Extract the [X, Y] coordinate from the center of the cell holding the provided text.  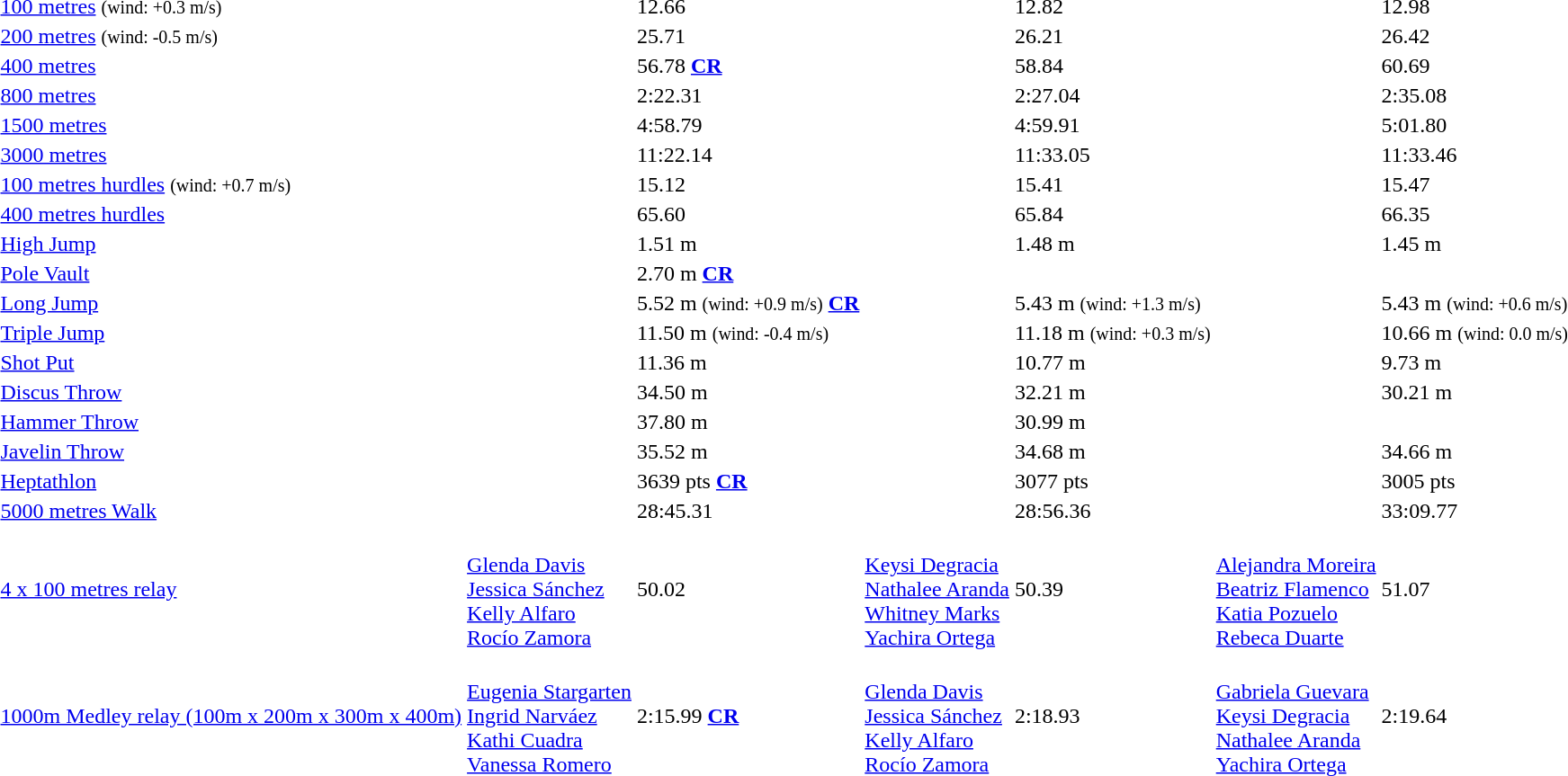
10.77 m [1112, 362]
65.60 [748, 214]
2:27.04 [1112, 95]
58.84 [1112, 66]
Glenda Davis Jessica Sánchez Kelly Alfaro Rocío Zamora [550, 589]
4:58.79 [748, 125]
11:33.05 [1112, 155]
50.02 [748, 589]
11.36 m [748, 362]
65.84 [1112, 214]
1.51 m [748, 244]
32.21 m [1112, 392]
5.43 m (wind: +1.3 m/s) [1112, 303]
Alejandra Moreira Beatriz Flamenco Katia Pozuelo Rebeca Duarte [1295, 589]
56.78 CR [748, 66]
3639 pts CR [748, 481]
26.21 [1112, 36]
2:22.31 [748, 95]
15.41 [1112, 184]
15.12 [748, 184]
2.70 m CR [748, 273]
34.68 m [1112, 451]
34.50 m [748, 392]
4:59.91 [1112, 125]
3077 pts [1112, 481]
28:45.31 [748, 511]
11.50 m (wind: -0.4 m/s) [748, 333]
Keysi Degracia Nathalee Aranda Whitney Marks Yachira Ortega [937, 589]
1.48 m [1112, 244]
25.71 [748, 36]
35.52 m [748, 451]
5.52 m (wind: +0.9 m/s) CR [748, 303]
30.99 m [1112, 422]
28:56.36 [1112, 511]
50.39 [1112, 589]
37.80 m [748, 422]
11.18 m (wind: +0.3 m/s) [1112, 333]
11:22.14 [748, 155]
